Scan for the cell matching the given text and deliver its (X, Y) coordinate at center. 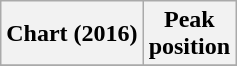
Chart (2016) (72, 34)
Peakposition (189, 34)
